Pinpoint the cell where the given text exists, returning its [x, y] midpoint coordinate. 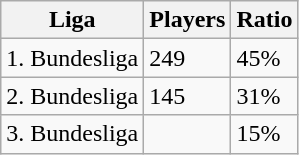
31% [264, 96]
3. Bundesliga [72, 134]
1. Bundesliga [72, 58]
2. Bundesliga [72, 96]
Players [188, 20]
Ratio [264, 20]
Liga [72, 20]
145 [188, 96]
45% [264, 58]
249 [188, 58]
15% [264, 134]
